Return (X, Y) of the center of cell containing provided text 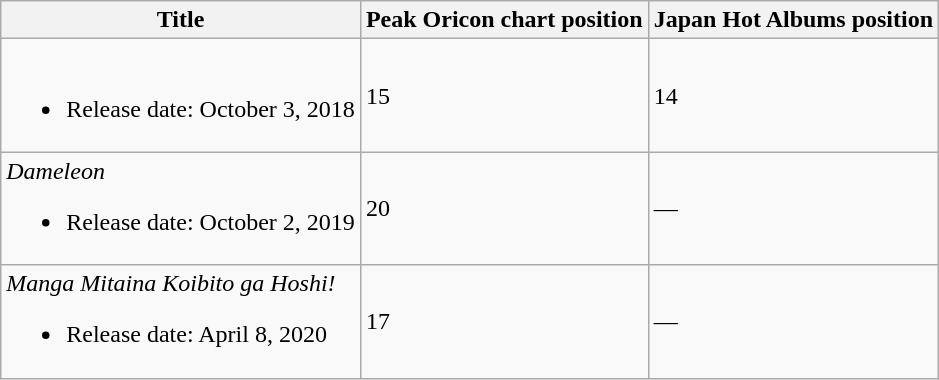
Title (181, 20)
Japan Hot Albums position (793, 20)
Peak Oricon chart position (504, 20)
14 (793, 96)
17 (504, 322)
15 (504, 96)
Manga Mitaina Koibito ga Hoshi!Release date: April 8, 2020 (181, 322)
DameleonRelease date: October 2, 2019 (181, 208)
20 (504, 208)
Release date: October 3, 2018 (181, 96)
